Detect which cell encompasses the target text, then output its [x, y] center coordinate. 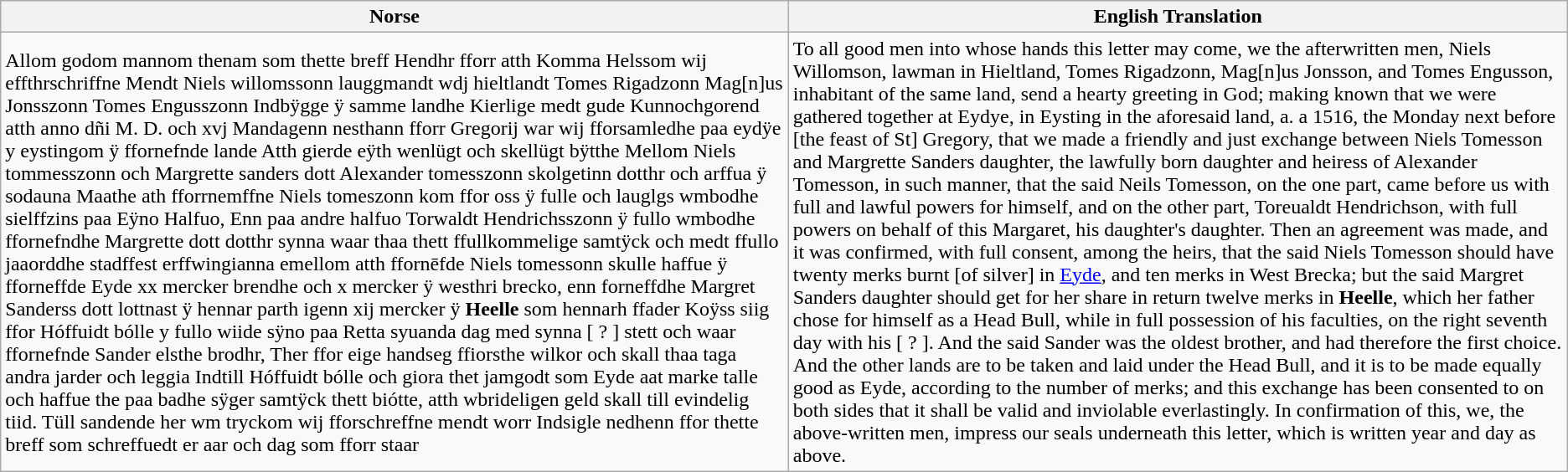
Norse [395, 17]
English Translation [1178, 17]
